Scan for the cell matching the given text and deliver its (x, y) coordinate at center. 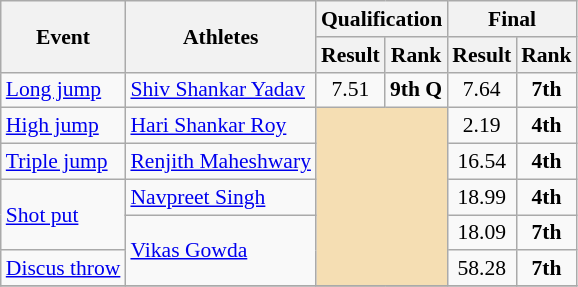
7.51 (350, 90)
Long jump (64, 90)
18.99 (482, 197)
Renjith Maheshwary (220, 162)
7.64 (482, 90)
Triple jump (64, 162)
9th Q (416, 90)
Hari Shankar Roy (220, 126)
Shiv Shankar Yadav (220, 90)
Navpreet Singh (220, 197)
High jump (64, 126)
Event (64, 36)
16.54 (482, 162)
18.09 (482, 233)
Athletes (220, 36)
2.19 (482, 126)
58.28 (482, 269)
Vikas Gowda (220, 250)
Shot put (64, 214)
Discus throw (64, 269)
Qualification (382, 19)
Final (512, 19)
